Extract the (x, y) coordinate from the center of the cell holding the provided text.  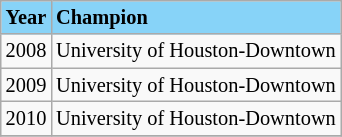
Year (26, 17)
2008 (26, 51)
2010 (26, 118)
Champion (196, 17)
2009 (26, 85)
